Provide the [X, Y] coordinate of the cell's center where the given text is located.  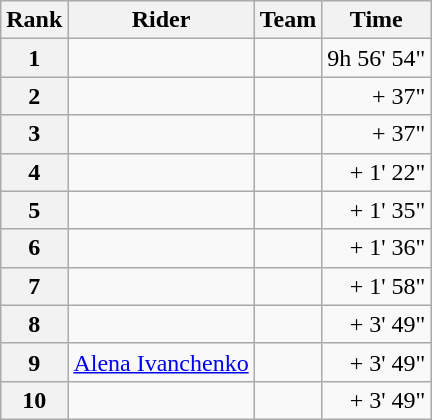
3 [34, 134]
Team [288, 20]
Rank [34, 20]
+ 1' 36" [376, 248]
+ 1' 22" [376, 172]
+ 1' 58" [376, 286]
+ 1' 35" [376, 210]
Alena Ivanchenko [161, 362]
Rider [161, 20]
10 [34, 400]
6 [34, 248]
5 [34, 210]
4 [34, 172]
2 [34, 96]
9 [34, 362]
7 [34, 286]
8 [34, 324]
1 [34, 58]
Time [376, 20]
9h 56' 54" [376, 58]
